Locate the cell with the specified text and output its (X, Y) center coordinate. 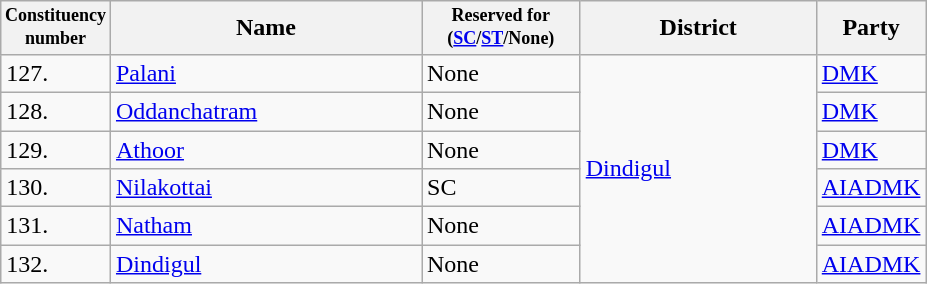
Reserved for (SC/ST/None) (502, 28)
131. (56, 226)
Party (871, 28)
127. (56, 73)
Natham (266, 226)
132. (56, 264)
Athoor (266, 150)
SC (502, 188)
Name (266, 28)
130. (56, 188)
129. (56, 150)
128. (56, 111)
Palani (266, 73)
District (698, 28)
Nilakottai (266, 188)
Oddanchatram (266, 111)
Constituency number (56, 28)
